Detect which cell encompasses the target text, then output its (X, Y) center coordinate. 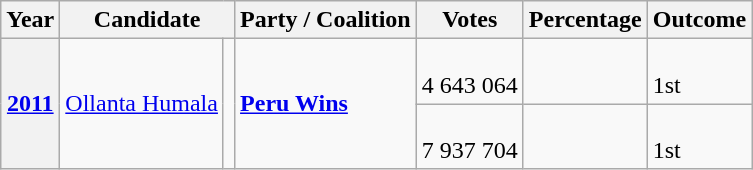
Party / Coalition (326, 20)
Year (30, 20)
4 643 064 (470, 72)
Peru Wins (326, 104)
Votes (470, 20)
2011 (30, 104)
Outcome (699, 20)
Candidate (148, 20)
Ollanta Humala (142, 104)
7 937 704 (470, 136)
Percentage (585, 20)
